Return (x, y) of the center of cell containing provided text 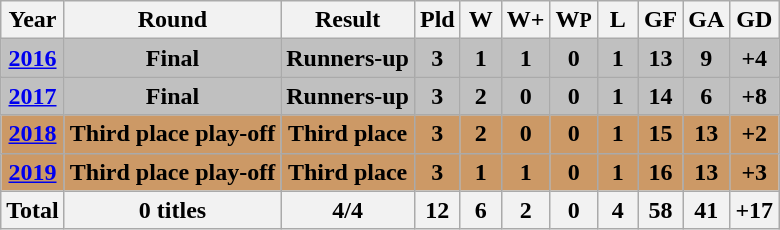
Round (172, 20)
L (618, 20)
41 (706, 210)
GA (706, 20)
2016 (33, 58)
GD (754, 20)
4/4 (348, 210)
2018 (33, 134)
2019 (33, 172)
0 titles (172, 210)
Year (33, 20)
+8 (754, 96)
+3 (754, 172)
WP (574, 20)
Pld (437, 20)
+4 (754, 58)
Total (33, 210)
15 (660, 134)
Result (348, 20)
+17 (754, 210)
9 (706, 58)
2017 (33, 96)
W+ (526, 20)
12 (437, 210)
+2 (754, 134)
GF (660, 20)
W (480, 20)
16 (660, 172)
4 (618, 210)
14 (660, 96)
58 (660, 210)
